Return [X, Y] of the center of cell containing provided text 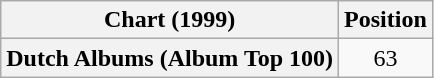
63 [386, 58]
Position [386, 20]
Chart (1999) [170, 20]
Dutch Albums (Album Top 100) [170, 58]
